Pinpoint the cell where the given text exists, returning its [X, Y] midpoint coordinate. 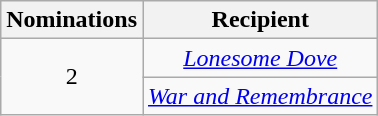
Lonesome Dove [260, 58]
Nominations [72, 20]
2 [72, 77]
War and Remembrance [260, 96]
Recipient [260, 20]
